Extract the [x, y] coordinate from the center of the cell holding the provided text.  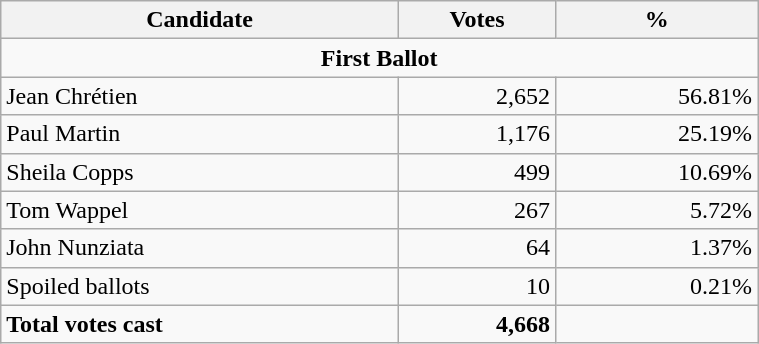
5.72% [657, 210]
Paul Martin [200, 134]
1,176 [476, 134]
25.19% [657, 134]
4,668 [476, 324]
% [657, 20]
Candidate [200, 20]
64 [476, 248]
0.21% [657, 286]
10.69% [657, 172]
267 [476, 210]
499 [476, 172]
Total votes cast [200, 324]
10 [476, 286]
Tom Wappel [200, 210]
First Ballot [380, 58]
Sheila Copps [200, 172]
Spoiled ballots [200, 286]
56.81% [657, 96]
Votes [476, 20]
Jean Chrétien [200, 96]
John Nunziata [200, 248]
1.37% [657, 248]
2,652 [476, 96]
